Detect which cell encompasses the target text, then output its (X, Y) center coordinate. 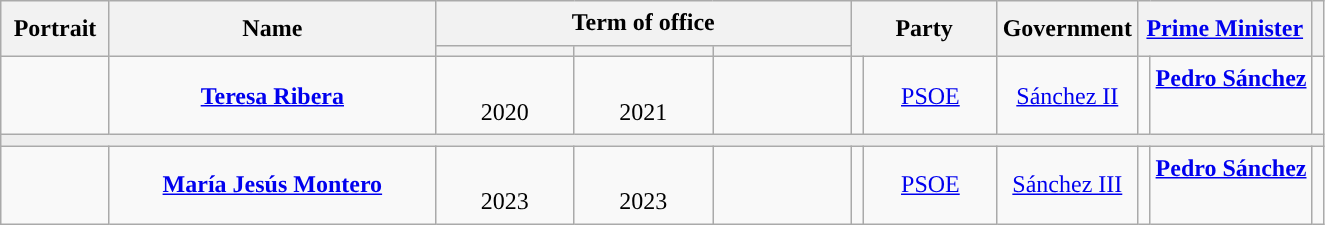
Prime Minister (1224, 29)
2020 (504, 95)
Name (272, 29)
Party (924, 29)
Sánchez II (1067, 95)
2021 (644, 95)
María Jesús Montero (272, 185)
Term of office (643, 24)
Sánchez III (1067, 185)
Portrait (56, 29)
Teresa Ribera (272, 95)
Government (1067, 29)
